Return the (X, Y) coordinate for the center point of the cell that contains the specified text.  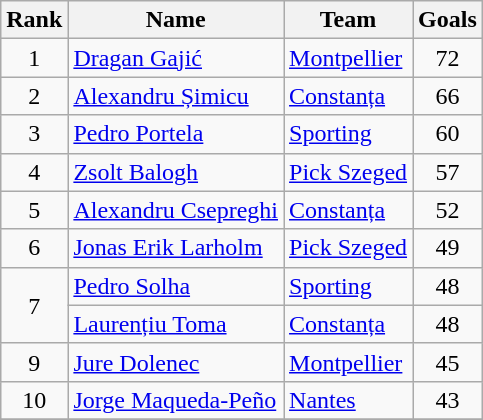
6 (34, 248)
45 (448, 362)
43 (448, 400)
Nantes (348, 400)
Jure Dolenec (176, 362)
10 (34, 400)
72 (448, 58)
1 (34, 58)
4 (34, 172)
Name (176, 20)
Pedro Portela (176, 134)
52 (448, 210)
3 (34, 134)
Goals (448, 20)
Alexandru Șimicu (176, 96)
Dragan Gajić (176, 58)
Pedro Solha (176, 286)
Team (348, 20)
Jonas Erik Larholm (176, 248)
Rank (34, 20)
Zsolt Balogh (176, 172)
5 (34, 210)
60 (448, 134)
Laurențiu Toma (176, 324)
2 (34, 96)
7 (34, 305)
49 (448, 248)
57 (448, 172)
Alexandru Csepreghi (176, 210)
Jorge Maqueda-Peño (176, 400)
9 (34, 362)
66 (448, 96)
